For the text-containing cell, return its midpoint in (X, Y) coordinate format. 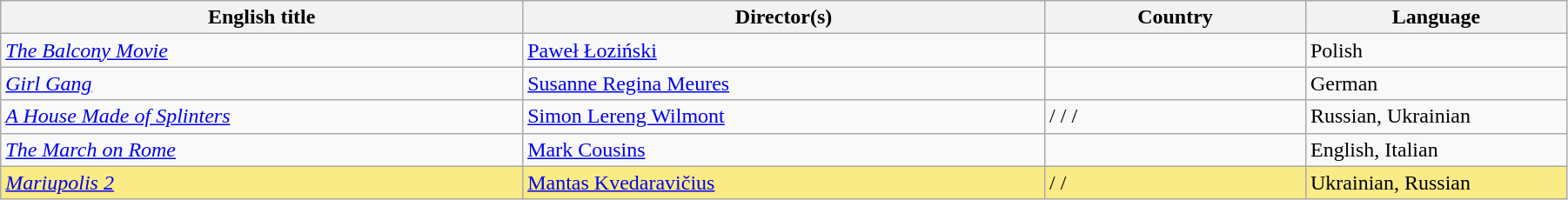
Language (1436, 17)
Polish (1436, 50)
Russian, Ukrainian (1436, 117)
The Balcony Movie (262, 50)
Mantas Kvedaravičius (784, 183)
German (1436, 83)
Mark Cousins (784, 150)
Simon Lereng Wilmont (784, 117)
The March on Rome (262, 150)
Director(s) (784, 17)
Susanne Regina Meures (784, 83)
English title (262, 17)
Ukrainian, Russian (1436, 183)
A House Made of Splinters (262, 117)
Girl Gang (262, 83)
Country (1176, 17)
English, Italian (1436, 150)
/ / (1176, 183)
Mariupolis 2 (262, 183)
Paweł Łoziński (784, 50)
/ / / (1176, 117)
